Find where the given text appears and provide that cell's center as [X, Y] coordinate. 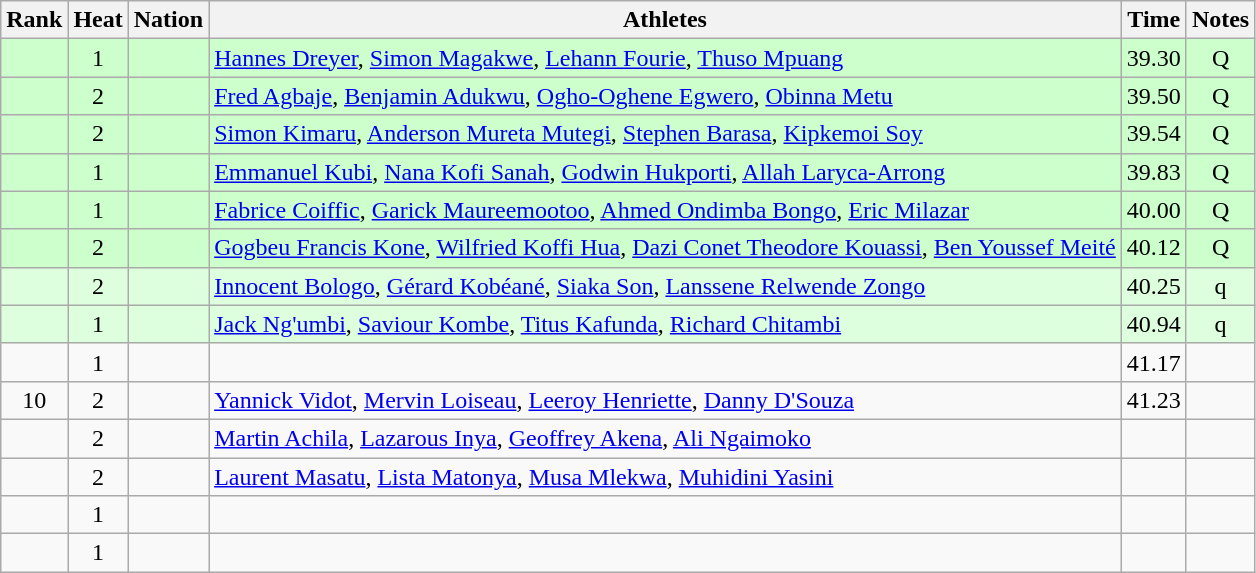
40.00 [1154, 210]
Fred Agbaje, Benjamin Adukwu, Ogho-Oghene Egwero, Obinna Metu [666, 96]
Heat [98, 20]
39.83 [1154, 172]
40.94 [1154, 324]
Notes [1220, 20]
Simon Kimaru, Anderson Mureta Mutegi, Stephen Barasa, Kipkemoi Soy [666, 134]
Nation [168, 20]
Emmanuel Kubi, Nana Kofi Sanah, Godwin Hukporti, Allah Laryca-Arrong [666, 172]
Jack Ng'umbi, Saviour Kombe, Titus Kafunda, Richard Chitambi [666, 324]
Rank [34, 20]
39.50 [1154, 96]
40.12 [1154, 248]
Gogbeu Francis Kone, Wilfried Koffi Hua, Dazi Conet Theodore Kouassi, Ben Youssef Meité [666, 248]
Athletes [666, 20]
Fabrice Coiffic, Garick Maureemootoo, Ahmed Ondimba Bongo, Eric Milazar [666, 210]
41.23 [1154, 400]
40.25 [1154, 286]
Martin Achila, Lazarous Inya, Geoffrey Akena, Ali Ngaimoko [666, 438]
Time [1154, 20]
Hannes Dreyer, Simon Magakwe, Lehann Fourie, Thuso Mpuang [666, 58]
41.17 [1154, 362]
39.30 [1154, 58]
Yannick Vidot, Mervin Loiseau, Leeroy Henriette, Danny D'Souza [666, 400]
10 [34, 400]
39.54 [1154, 134]
Laurent Masatu, Lista Matonya, Musa Mlekwa, Muhidini Yasini [666, 477]
Innocent Bologo, Gérard Kobéané, Siaka Son, Lanssene Relwende Zongo [666, 286]
